Detect which cell encompasses the target text, then output its [X, Y] center coordinate. 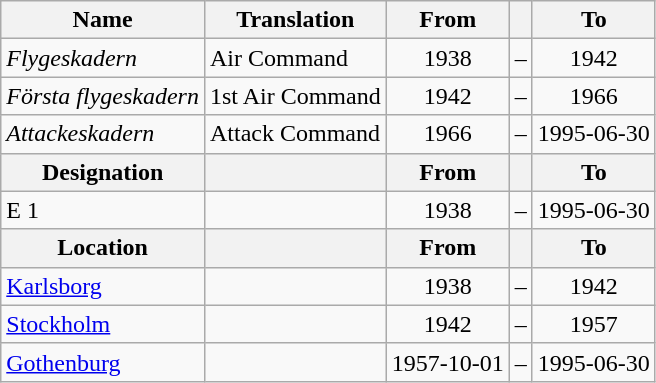
E 1 [103, 210]
Stockholm [103, 324]
Name [103, 20]
Air Command [295, 58]
Location [103, 248]
Karlsborg [103, 286]
Första flygeskadern [103, 96]
Attack Command [295, 134]
1957 [594, 324]
Gothenburg [103, 362]
1st Air Command [295, 96]
Flygeskadern [103, 58]
Attackeskadern [103, 134]
Translation [295, 20]
Designation [103, 172]
1957-10-01 [448, 362]
